Search for the cell housing the specified text and yield its [x, y] center coordinate. 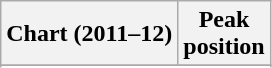
Peakposition [224, 34]
Chart (2011–12) [90, 34]
